Detect which cell encompasses the target text, then output its [x, y] center coordinate. 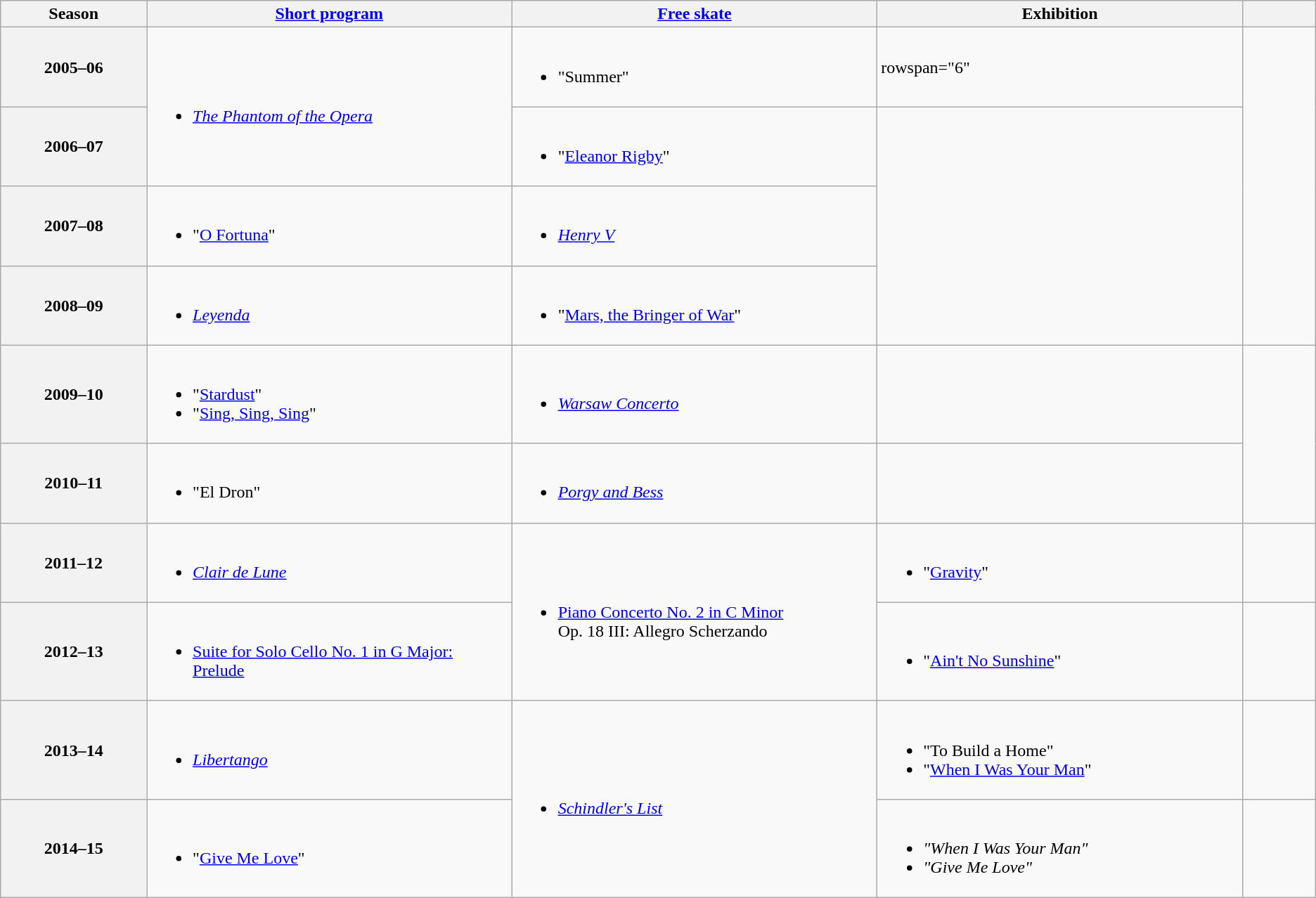
2007–08 [74, 226]
Clair de Lune [330, 562]
Piano Concerto No. 2 in C MinorOp. 18 III: Allegro Scherzando [695, 611]
2006–07 [74, 146]
Suite for Solo Cello No. 1 in G Major: Prelude [330, 651]
Porgy and Bess [695, 483]
Exhibition [1060, 14]
2014–15 [74, 848]
2012–13 [74, 651]
2008–09 [74, 305]
"When I Was Your Man""Give Me Love" [1060, 848]
2010–11 [74, 483]
Season [74, 14]
"Stardust""Sing, Sing, Sing" [330, 394]
Henry V [695, 226]
rowspan="6" [1060, 67]
Leyenda [330, 305]
Libertango [330, 750]
Free skate [695, 14]
The Phantom of the Opera [330, 107]
Schindler's List [695, 799]
"Summer" [695, 67]
Warsaw Concerto [695, 394]
2011–12 [74, 562]
"To Build a Home""When I Was Your Man" [1060, 750]
"Gravity" [1060, 562]
"Eleanor Rigby" [695, 146]
2013–14 [74, 750]
2005–06 [74, 67]
Short program [330, 14]
"Mars, the Bringer of War" [695, 305]
"Ain't No Sunshine" [1060, 651]
"O Fortuna" [330, 226]
"El Dron" [330, 483]
"Give Me Love" [330, 848]
2009–10 [74, 394]
